Capture the cell that displays the provided text and extract its (x, y) central coordinate. 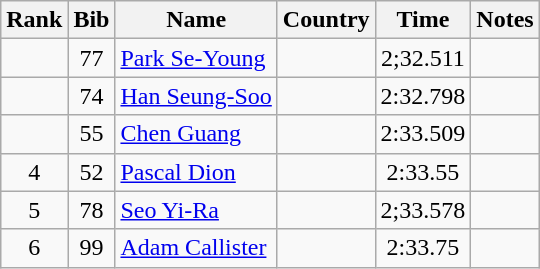
Pascal Dion (196, 172)
Seo Yi-Ra (196, 210)
Adam Callister (196, 248)
99 (92, 248)
55 (92, 134)
52 (92, 172)
2;33.578 (423, 210)
2:33.55 (423, 172)
6 (34, 248)
2:33.75 (423, 248)
Notes (505, 20)
78 (92, 210)
Han Seung-Soo (196, 96)
77 (92, 58)
2:32.798 (423, 96)
Park Se-Young (196, 58)
Chen Guang (196, 134)
4 (34, 172)
74 (92, 96)
5 (34, 210)
Country (326, 20)
Bib (92, 20)
2;32.511 (423, 58)
2:33.509 (423, 134)
Time (423, 20)
Rank (34, 20)
Name (196, 20)
